Scan for the cell matching the given text and deliver its (X, Y) coordinate at center. 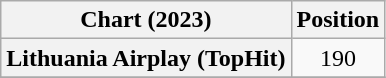
Position (338, 20)
Lithuania Airplay (TopHit) (146, 58)
Chart (2023) (146, 20)
190 (338, 58)
